Search for the cell housing the specified text and yield its (X, Y) center coordinate. 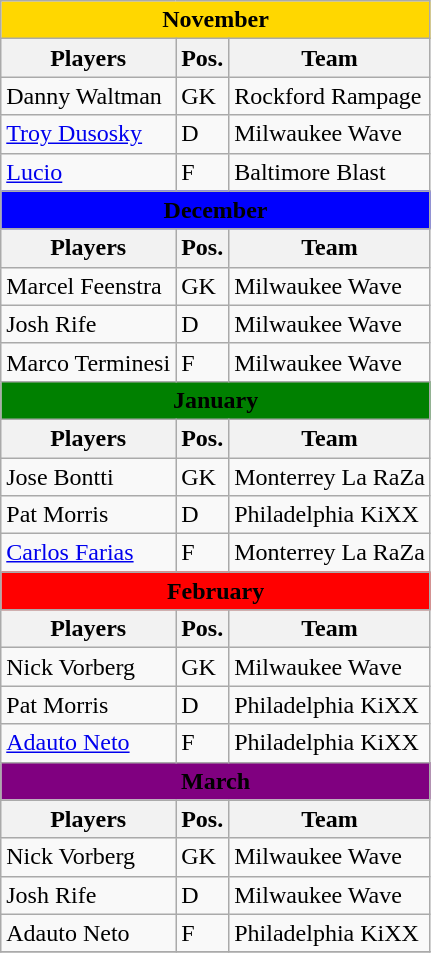
Baltimore Blast (330, 172)
November (216, 20)
Carlos Farias (88, 553)
Marcel Feenstra (88, 286)
February (216, 591)
Danny Waltman (88, 96)
Jose Bontti (88, 477)
Rockford Rampage (330, 96)
Marco Terminesi (88, 362)
Lucio (88, 172)
March (216, 781)
January (216, 400)
Troy Dusosky (88, 134)
December (216, 210)
